For the text-containing cell, return its midpoint in (X, Y) coordinate format. 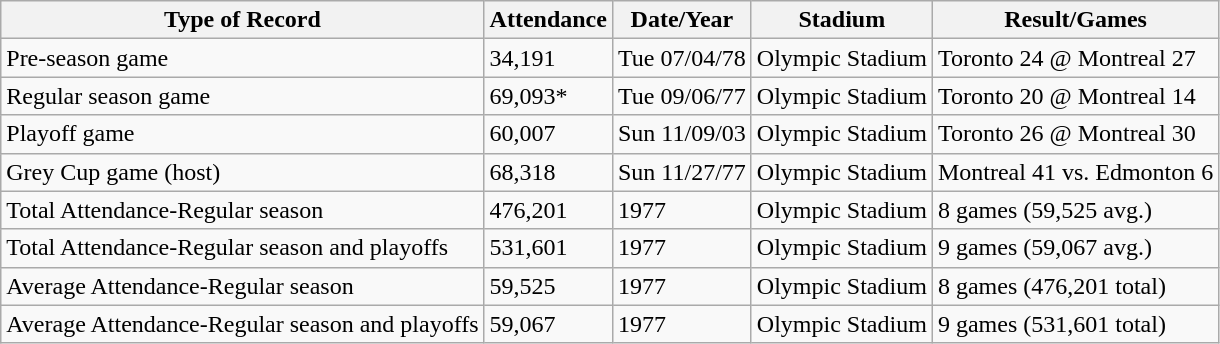
8 games (476,201 total) (1075, 286)
Toronto 20 @ Montreal 14 (1075, 96)
Pre-season game (242, 58)
68,318 (548, 172)
Playoff game (242, 134)
Total Attendance-Regular season and playoffs (242, 248)
Toronto 24 @ Montreal 27 (1075, 58)
Stadium (842, 20)
Attendance (548, 20)
8 games (59,525 avg.) (1075, 210)
531,601 (548, 248)
9 games (531,601 total) (1075, 324)
Sun 11/09/03 (682, 134)
Type of Record (242, 20)
Tue 07/04/78 (682, 58)
Montreal 41 vs. Edmonton 6 (1075, 172)
Regular season game (242, 96)
Sun 11/27/77 (682, 172)
Result/Games (1075, 20)
Tue 09/06/77 (682, 96)
9 games (59,067 avg.) (1075, 248)
34,191 (548, 58)
Total Attendance-Regular season (242, 210)
60,007 (548, 134)
Average Attendance-Regular season and playoffs (242, 324)
476,201 (548, 210)
69,093* (548, 96)
59,525 (548, 286)
59,067 (548, 324)
Date/Year (682, 20)
Average Attendance-Regular season (242, 286)
Toronto 26 @ Montreal 30 (1075, 134)
Grey Cup game (host) (242, 172)
